Extract the [x, y] coordinate from the center of the cell holding the provided text.  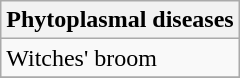
Witches' broom [120, 58]
Phytoplasmal diseases [120, 20]
